Capture the cell that displays the provided text and extract its (X, Y) central coordinate. 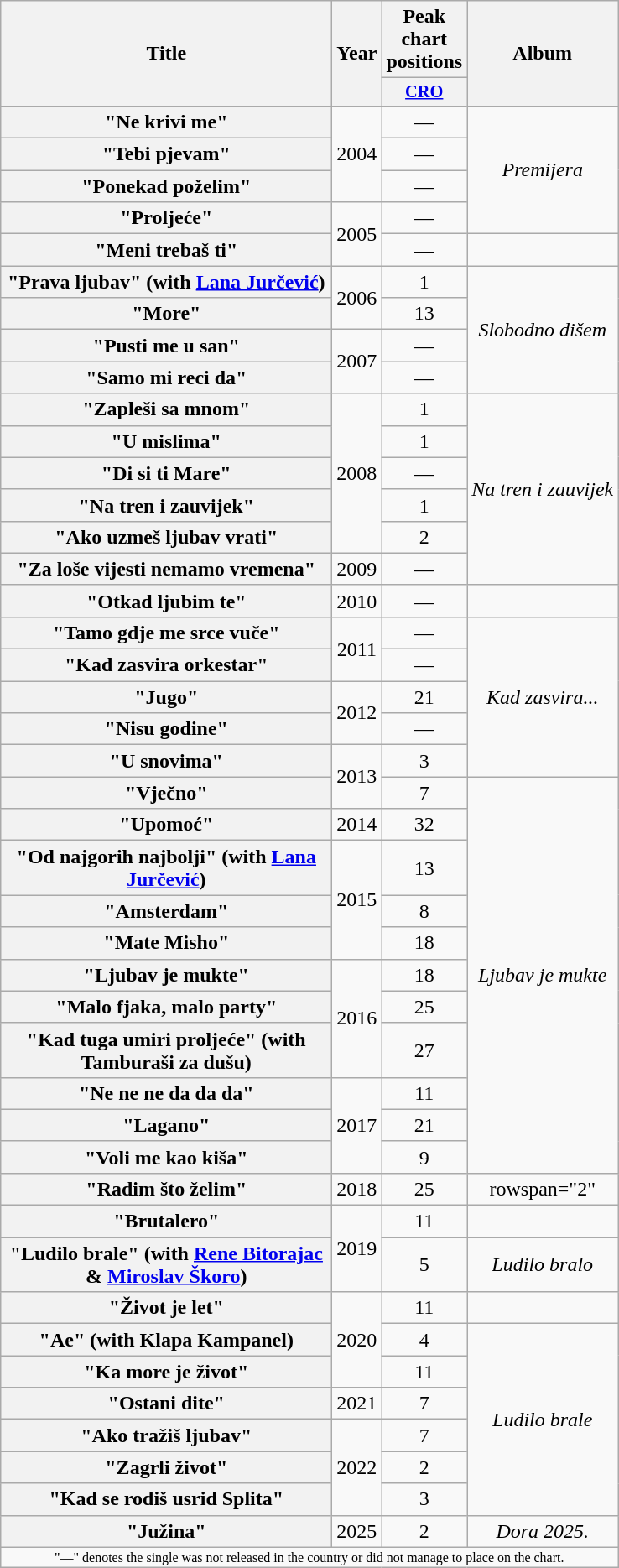
"Otkad ljubim te" (166, 601)
2007 (357, 362)
"Meni trebaš ti" (166, 250)
CRO (424, 92)
"Ostani dite" (166, 1404)
5 (424, 1265)
"Ka more je život" (166, 1372)
"Nisu godine" (166, 729)
"Zagrli život" (166, 1467)
"More" (166, 314)
"Tamo gdje me srce vuče" (166, 633)
"Za loše vijesti nemamo vremena" (166, 569)
Na tren i zauvijek (543, 489)
Kad zasvira... (543, 696)
2019 (357, 1248)
"Samo mi reci da" (166, 378)
"Malo fjaka, malo party" (166, 1007)
"Brutalero" (166, 1222)
2010 (357, 601)
Year (357, 54)
"Upomoć" (166, 825)
2015 (357, 899)
32 (424, 825)
2017 (357, 1125)
Ludilo bralo (543, 1265)
"U mislima" (166, 441)
2009 (357, 569)
Peak chart positions (424, 39)
Title (166, 54)
2013 (357, 777)
"Prava ljubav" (with Lana Jurčević) (166, 282)
2012 (357, 713)
Album (543, 54)
"—" denotes the single was not released in the country or did not manage to place on the chart. (309, 1557)
"Ako uzmeš ljubav vrati" (166, 537)
"Kad zasvira orkestar" (166, 665)
"Ludilo brale" (with Rene Bitorajac & Miroslav Škoro) (166, 1265)
2011 (357, 649)
Premijera (543, 169)
"Vječno" (166, 793)
"Ne ne ne da da da" (166, 1093)
"Život je let" (166, 1308)
2022 (357, 1467)
"U snovima" (166, 761)
8 (424, 911)
"Ako tražiš ljubav" (166, 1435)
2005 (357, 234)
"Tebi pjevam" (166, 154)
"Voli me kao kiša" (166, 1157)
2018 (357, 1189)
Ljubav je mukte (543, 975)
rowspan="2" (543, 1189)
4 (424, 1340)
"Od najgorih najbolji" (with Lana Jurčević) (166, 867)
"Di si ti Mare" (166, 473)
"Ne krivi me" (166, 122)
"Pusti me u san" (166, 346)
"Ljubav je mukte" (166, 975)
2016 (357, 1018)
"Amsterdam" (166, 911)
"Južina" (166, 1531)
"Ae" (with Klapa Kampanel) (166, 1340)
"Ponekad poželim" (166, 186)
Ludilo brale (543, 1420)
"Kad tuga umiri proljeće" (with Tamburaši za dušu) (166, 1050)
"Kad se rodiš usrid Splita" (166, 1499)
"Radim što želim" (166, 1189)
"Na tren i zauvijek" (166, 505)
9 (424, 1157)
Slobodno dišem (543, 330)
"Proljeće" (166, 218)
2014 (357, 825)
2006 (357, 298)
2004 (357, 154)
2020 (357, 1340)
Dora 2025. (543, 1531)
"Zapleši sa mnom" (166, 409)
"Lagano" (166, 1125)
2008 (357, 473)
27 (424, 1050)
2025 (357, 1531)
2021 (357, 1404)
"Mate Misho" (166, 943)
"Jugo" (166, 697)
